Find where the given text appears and provide that cell's center as [x, y] coordinate. 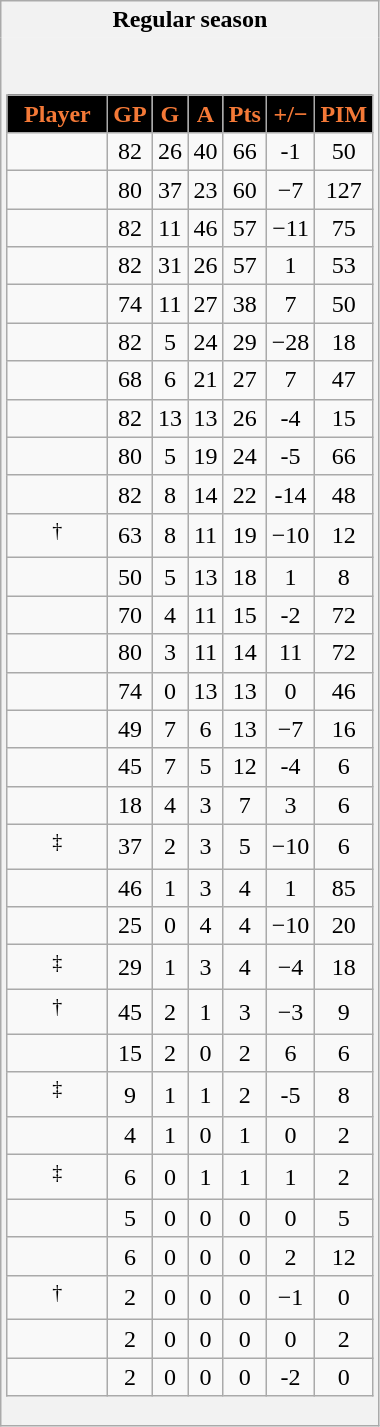
48 [344, 494]
60 [244, 190]
16 [344, 729]
25 [130, 926]
63 [130, 536]
47 [344, 380]
−3 [290, 1012]
A [206, 114]
PIM [344, 114]
31 [170, 266]
22 [244, 494]
Pts [244, 114]
Player [58, 114]
70 [130, 615]
-14 [290, 494]
68 [130, 380]
−1 [290, 1298]
GP [130, 114]
+/− [290, 114]
20 [344, 926]
G [170, 114]
75 [344, 228]
49 [130, 729]
Regular season [190, 20]
−28 [290, 342]
−4 [290, 968]
40 [206, 152]
38 [244, 304]
23 [206, 190]
-1 [290, 152]
21 [206, 380]
127 [344, 190]
53 [344, 266]
85 [344, 888]
−11 [290, 228]
